Scan for the cell matching the given text and deliver its [X, Y] coordinate at center. 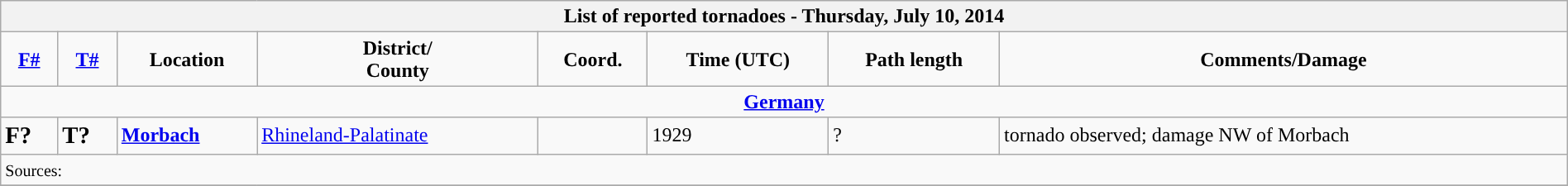
Morbach [187, 136]
Location [187, 60]
Comments/Damage [1284, 60]
Germany [784, 102]
T# [88, 60]
F? [30, 136]
1929 [738, 136]
T? [88, 136]
Path length [915, 60]
List of reported tornadoes - Thursday, July 10, 2014 [784, 17]
Rhineland-Palatinate [398, 136]
Sources: [784, 169]
Coord. [593, 60]
tornado observed; damage NW of Morbach [1284, 136]
Time (UTC) [738, 60]
District/County [398, 60]
? [915, 136]
F# [30, 60]
